Capture the cell that displays the provided text and extract its (x, y) central coordinate. 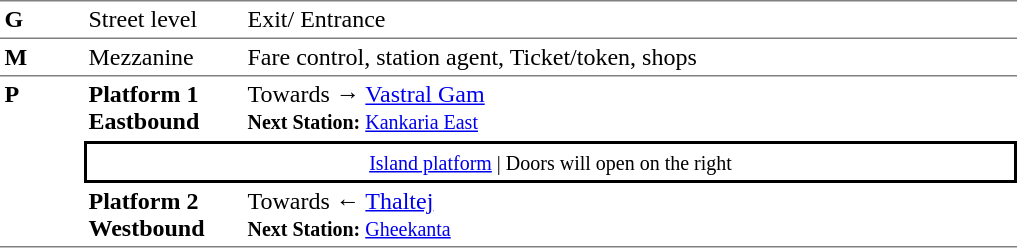
G (42, 20)
P (42, 162)
Island platform | Doors will open on the right (550, 162)
Street level (164, 20)
M (42, 58)
Fare control, station agent, Ticket/token, shops (630, 58)
Platform 2Westbound (164, 215)
Exit/ Entrance (630, 20)
Platform 1Eastbound (164, 108)
Mezzanine (164, 58)
Towards ← ThaltejNext Station: Gheekanta (630, 215)
Towards → Vastral GamNext Station: Kankaria East (630, 108)
